Identify which cell holds the provided text, then report its (x, y) central coordinate. 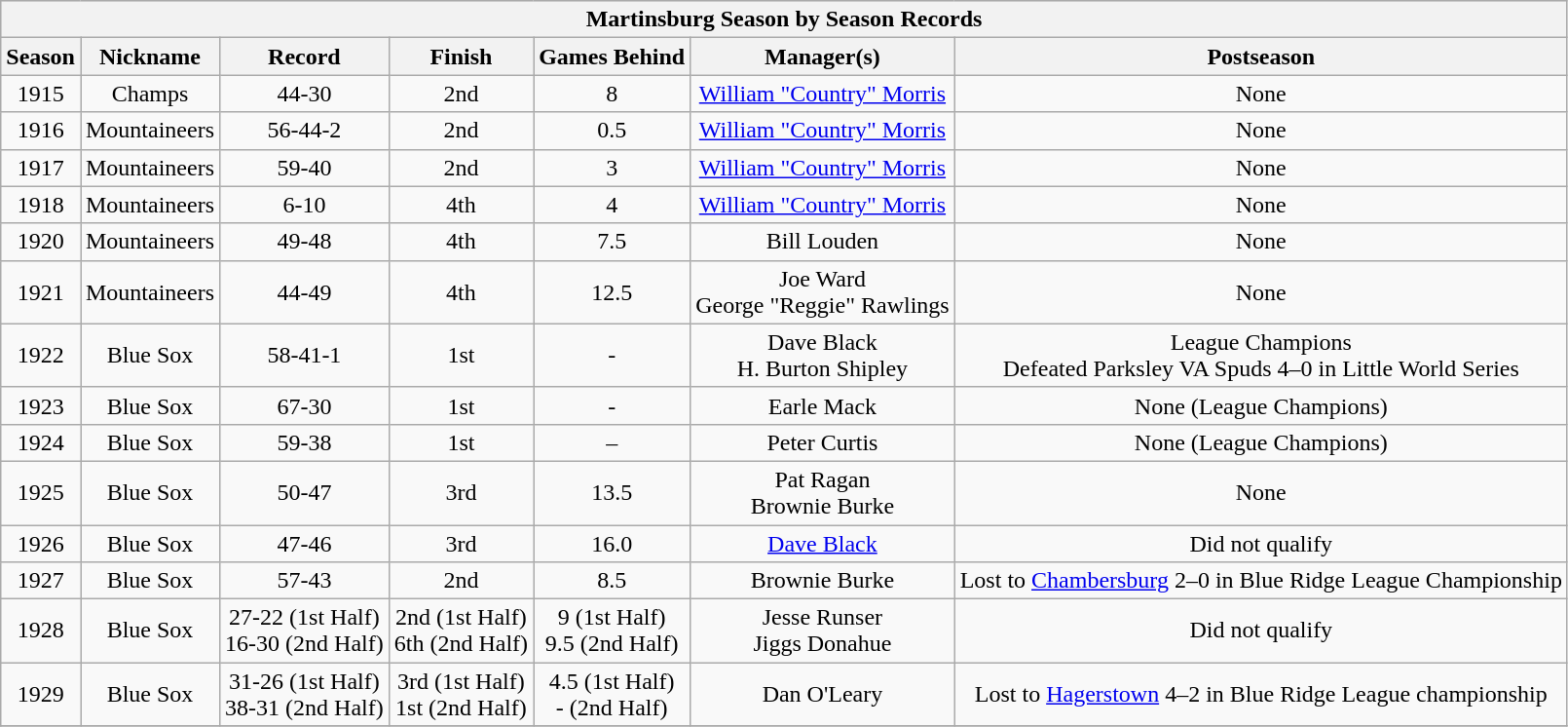
1921 (41, 292)
4 (612, 205)
Postseason (1260, 57)
League Champions Defeated Parksley VA Spuds 4–0 in Little World Series (1260, 355)
Bill Louden (823, 242)
1923 (41, 405)
Lost to Hagerstown 4–2 in Blue Ridge League championship (1260, 694)
59-40 (305, 168)
16.0 (612, 543)
57-43 (305, 581)
12.5 (612, 292)
1929 (41, 694)
1916 (41, 131)
Nickname (150, 57)
Games Behind (612, 57)
– (612, 442)
27-22 (1st Half) 16-30 (2nd Half) (305, 631)
8 (612, 94)
Lost to Chambersburg 2–0 in Blue Ridge League Championship (1260, 581)
44-49 (305, 292)
1926 (41, 543)
1918 (41, 205)
9 (1st Half) 9.5 (2nd Half) (612, 631)
1915 (41, 94)
1925 (41, 493)
Earle Mack (823, 405)
Brownie Burke (823, 581)
Champs (150, 94)
3 (612, 168)
8.5 (612, 581)
Peter Curtis (823, 442)
Season (41, 57)
Joe Ward George "Reggie" Rawlings (823, 292)
0.5 (612, 131)
44-30 (305, 94)
Finish (461, 57)
1920 (41, 242)
Dan O'Leary (823, 694)
Dave Black (823, 543)
Pat Ragan Brownie Burke (823, 493)
7.5 (612, 242)
1924 (41, 442)
Martinsburg Season by Season Records (785, 19)
3rd (1st Half) 1st (2nd Half) (461, 694)
47-46 (305, 543)
1927 (41, 581)
58-41-1 (305, 355)
Record (305, 57)
59-38 (305, 442)
Manager(s) (823, 57)
49-48 (305, 242)
Jesse Runser Jiggs Donahue (823, 631)
6-10 (305, 205)
1917 (41, 168)
50-47 (305, 493)
Dave Black H. Burton Shipley (823, 355)
13.5 (612, 493)
67-30 (305, 405)
56-44-2 (305, 131)
1928 (41, 631)
1922 (41, 355)
31-26 (1st Half) 38-31 (2nd Half) (305, 694)
2nd (1st Half) 6th (2nd Half) (461, 631)
4.5 (1st Half) - (2nd Half) (612, 694)
